Locate the cell with the specified text and output its (x, y) center coordinate. 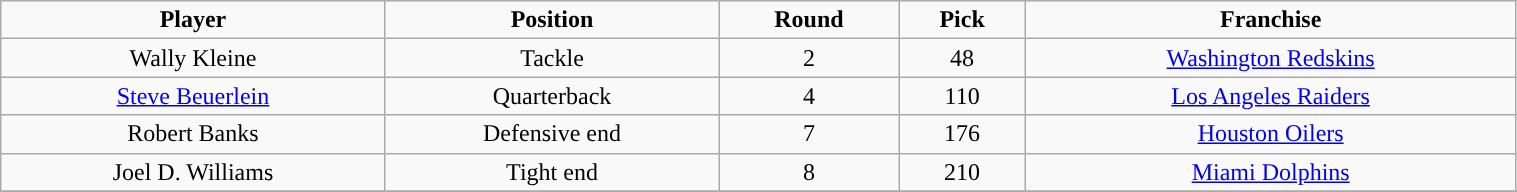
Joel D. Williams (193, 172)
Quarterback (552, 96)
48 (962, 58)
Houston Oilers (1270, 134)
Los Angeles Raiders (1270, 96)
Robert Banks (193, 134)
7 (809, 134)
Player (193, 20)
Washington Redskins (1270, 58)
2 (809, 58)
Miami Dolphins (1270, 172)
8 (809, 172)
Steve Beuerlein (193, 96)
Franchise (1270, 20)
210 (962, 172)
110 (962, 96)
Pick (962, 20)
Tight end (552, 172)
4 (809, 96)
176 (962, 134)
Position (552, 20)
Defensive end (552, 134)
Round (809, 20)
Tackle (552, 58)
Wally Kleine (193, 58)
